Detect which cell encompasses the target text, then output its [X, Y] center coordinate. 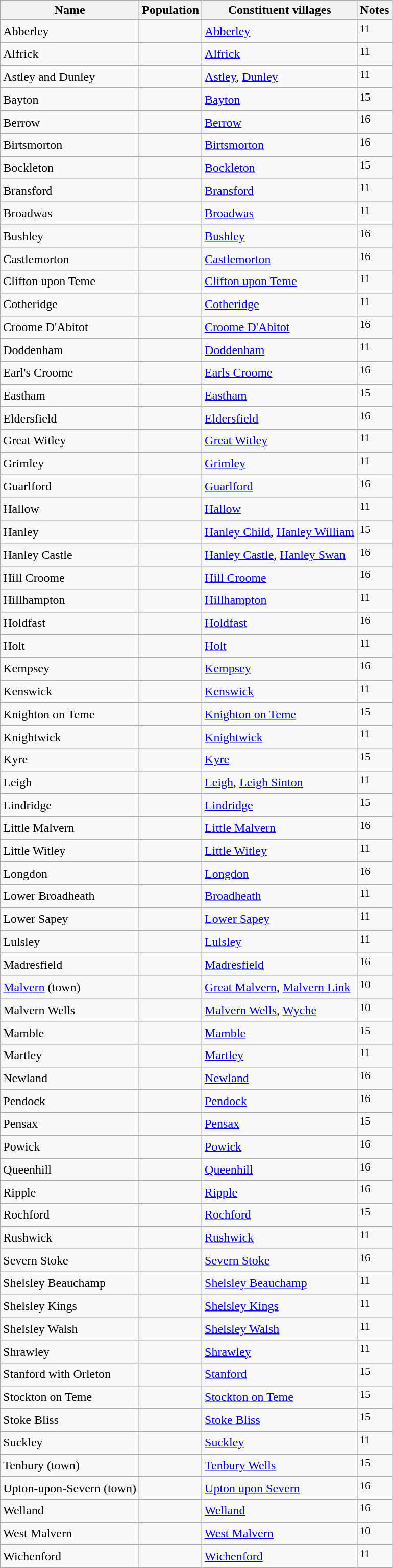
Name [70, 10]
Lower Broadheath [70, 896]
Hanley Castle [70, 555]
Stanford with Orleton [70, 1374]
Hanley Child, Hanley William [280, 532]
Earls Croome [280, 373]
Constituent villages [280, 10]
Population [170, 10]
Upton-upon-Severn (town) [70, 1488]
Leigh [70, 783]
Tenbury (town) [70, 1465]
Upton upon Severn [280, 1488]
Notes [375, 10]
Earl's Croome [70, 373]
Hanley [70, 532]
Great Malvern, Malvern Link [280, 987]
Astley, Dunley [280, 77]
Malvern Wells, Wyche [280, 1011]
Broadheath [280, 896]
Hanley Castle, Hanley Swan [280, 555]
Malvern (town) [70, 987]
Leigh, Leigh Sinton [280, 783]
Malvern Wells [70, 1011]
Tenbury Wells [280, 1465]
Stanford [280, 1374]
Astley and Dunley [70, 77]
